Pinpoint the cell where the given text exists, returning its (x, y) midpoint coordinate. 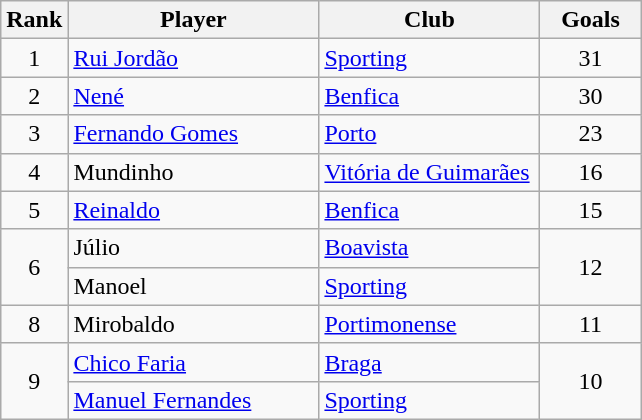
1 (34, 58)
30 (590, 96)
4 (34, 172)
Vitória de Guimarães (430, 172)
Fernando Gomes (194, 134)
11 (590, 324)
6 (34, 267)
Manuel Fernandes (194, 400)
Mirobaldo (194, 324)
31 (590, 58)
Nené (194, 96)
5 (34, 210)
Júlio (194, 248)
Chico Faria (194, 362)
3 (34, 134)
Manoel (194, 286)
Boavista (430, 248)
Porto (430, 134)
8 (34, 324)
16 (590, 172)
Rui Jordão (194, 58)
Braga (430, 362)
15 (590, 210)
9 (34, 381)
Mundinho (194, 172)
23 (590, 134)
Rank (34, 20)
Goals (590, 20)
Club (430, 20)
Player (194, 20)
Portimonense (430, 324)
10 (590, 381)
Reinaldo (194, 210)
12 (590, 267)
2 (34, 96)
